Return the [X, Y] coordinate for the center point of the cell that contains the specified text.  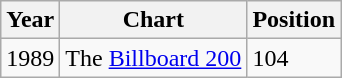
Year [30, 20]
1989 [30, 58]
The Billboard 200 [154, 58]
Position [294, 20]
Chart [154, 20]
104 [294, 58]
